Return (X, Y) of the center of cell containing provided text 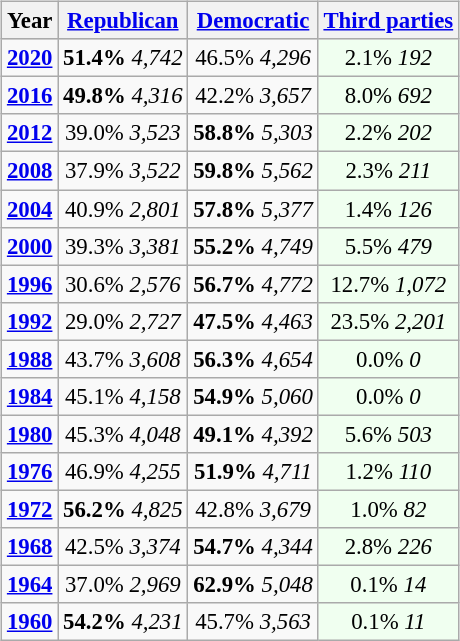
5.5% 479 (388, 246)
2000 (30, 246)
1.4% 126 (388, 209)
1984 (30, 396)
59.8% 5,562 (253, 171)
54.9% 5,060 (253, 396)
37.9% 3,522 (123, 171)
42.5% 3,374 (123, 547)
1980 (30, 434)
2.8% 226 (388, 547)
2004 (30, 209)
40.9% 2,801 (123, 209)
51.9% 4,711 (253, 472)
2008 (30, 171)
2012 (30, 133)
30.6% 2,576 (123, 284)
Democratic (253, 21)
54.2% 4,231 (123, 622)
39.0% 3,523 (123, 133)
1.2% 110 (388, 472)
58.8% 5,303 (253, 133)
45.3% 4,048 (123, 434)
1976 (30, 472)
49.1% 4,392 (253, 434)
46.9% 4,255 (123, 472)
45.7% 3,563 (253, 622)
Third parties (388, 21)
1968 (30, 547)
1972 (30, 509)
1.0% 82 (388, 509)
49.8% 4,316 (123, 96)
47.5% 4,463 (253, 321)
2.2% 202 (388, 133)
29.0% 2,727 (123, 321)
43.7% 3,608 (123, 359)
56.3% 4,654 (253, 359)
0.1% 11 (388, 622)
12.7% 1,072 (388, 284)
57.8% 5,377 (253, 209)
42.8% 3,679 (253, 509)
54.7% 4,344 (253, 547)
Republican (123, 21)
2.3% 211 (388, 171)
39.3% 3,381 (123, 246)
0.1% 14 (388, 584)
Year (30, 21)
46.5% 4,296 (253, 58)
2.1% 192 (388, 58)
62.9% 5,048 (253, 584)
51.4% 4,742 (123, 58)
2020 (30, 58)
37.0% 2,969 (123, 584)
56.7% 4,772 (253, 284)
2016 (30, 96)
1988 (30, 359)
1996 (30, 284)
23.5% 2,201 (388, 321)
8.0% 692 (388, 96)
1960 (30, 622)
55.2% 4,749 (253, 246)
5.6% 503 (388, 434)
1992 (30, 321)
42.2% 3,657 (253, 96)
45.1% 4,158 (123, 396)
56.2% 4,825 (123, 509)
1964 (30, 584)
